Return (X, Y) of the center of cell containing provided text 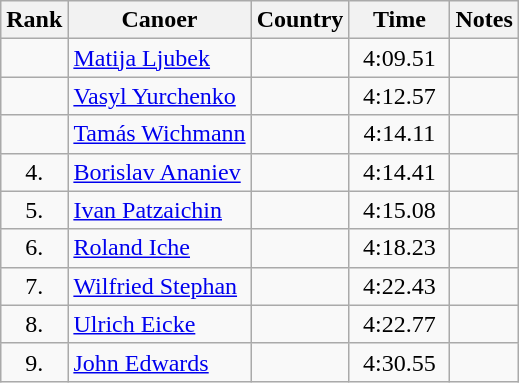
4:22.77 (400, 324)
Country (300, 20)
Matija Ljubek (160, 58)
9. (34, 362)
4. (34, 172)
4:15.08 (400, 210)
Vasyl Yurchenko (160, 96)
4:30.55 (400, 362)
4:18.23 (400, 248)
Tamás Wichmann (160, 134)
8. (34, 324)
John Edwards (160, 362)
7. (34, 286)
Rank (34, 20)
4:14.41 (400, 172)
Roland Iche (160, 248)
Borislav Ananiev (160, 172)
Canoer (160, 20)
Ulrich Eicke (160, 324)
Time (400, 20)
Ivan Patzaichin (160, 210)
4:09.51 (400, 58)
4:22.43 (400, 286)
Wilfried Stephan (160, 286)
Notes (484, 20)
6. (34, 248)
4:12.57 (400, 96)
4:14.11 (400, 134)
5. (34, 210)
